From the cell containing the given text, extract its center point as (x, y) coordinate. 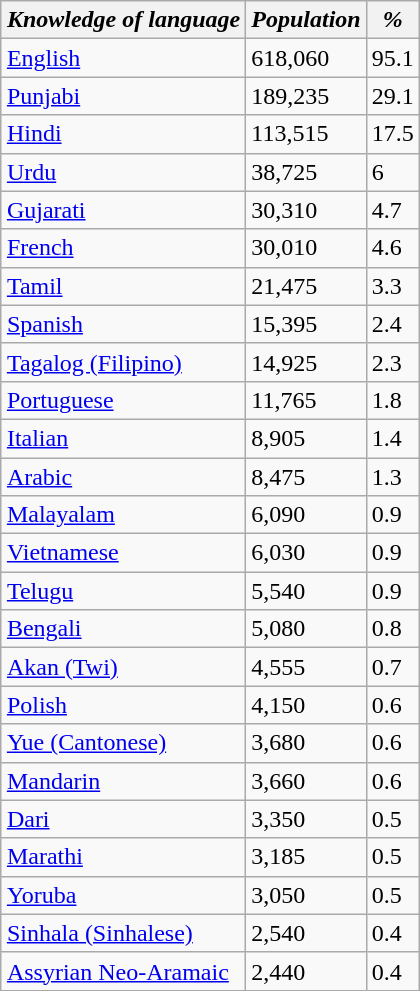
2,440 (306, 971)
2,540 (306, 933)
Spanish (123, 324)
Gujarati (123, 210)
189,235 (306, 96)
Mandarin (123, 781)
5,540 (306, 591)
English (123, 58)
0.7 (392, 667)
11,765 (306, 400)
French (123, 248)
618,060 (306, 58)
Portuguese (123, 400)
3,350 (306, 819)
1.3 (392, 477)
Urdu (123, 172)
113,515 (306, 134)
3,660 (306, 781)
6,090 (306, 515)
4,150 (306, 705)
Marathi (123, 857)
% (392, 20)
21,475 (306, 286)
2.4 (392, 324)
29.1 (392, 96)
Assyrian Neo-Aramaic (123, 971)
2.3 (392, 362)
4.7 (392, 210)
6,030 (306, 553)
3,050 (306, 895)
1.4 (392, 438)
3,185 (306, 857)
4.6 (392, 248)
3,680 (306, 743)
30,310 (306, 210)
0.8 (392, 629)
Hindi (123, 134)
Population (306, 20)
Bengali (123, 629)
Akan (Twi) (123, 667)
8,905 (306, 438)
Arabic (123, 477)
Telugu (123, 591)
30,010 (306, 248)
Vietnamese (123, 553)
38,725 (306, 172)
95.1 (392, 58)
Knowledge of language (123, 20)
15,395 (306, 324)
14,925 (306, 362)
Punjabi (123, 96)
5,080 (306, 629)
4,555 (306, 667)
Malayalam (123, 515)
1.8 (392, 400)
Yue (Cantonese) (123, 743)
Tagalog (Filipino) (123, 362)
Polish (123, 705)
Dari (123, 819)
6 (392, 172)
Sinhala (Sinhalese) (123, 933)
3.3 (392, 286)
Italian (123, 438)
Tamil (123, 286)
17.5 (392, 134)
8,475 (306, 477)
Yoruba (123, 895)
